Find where the given text appears and provide that cell's center as [x, y] coordinate. 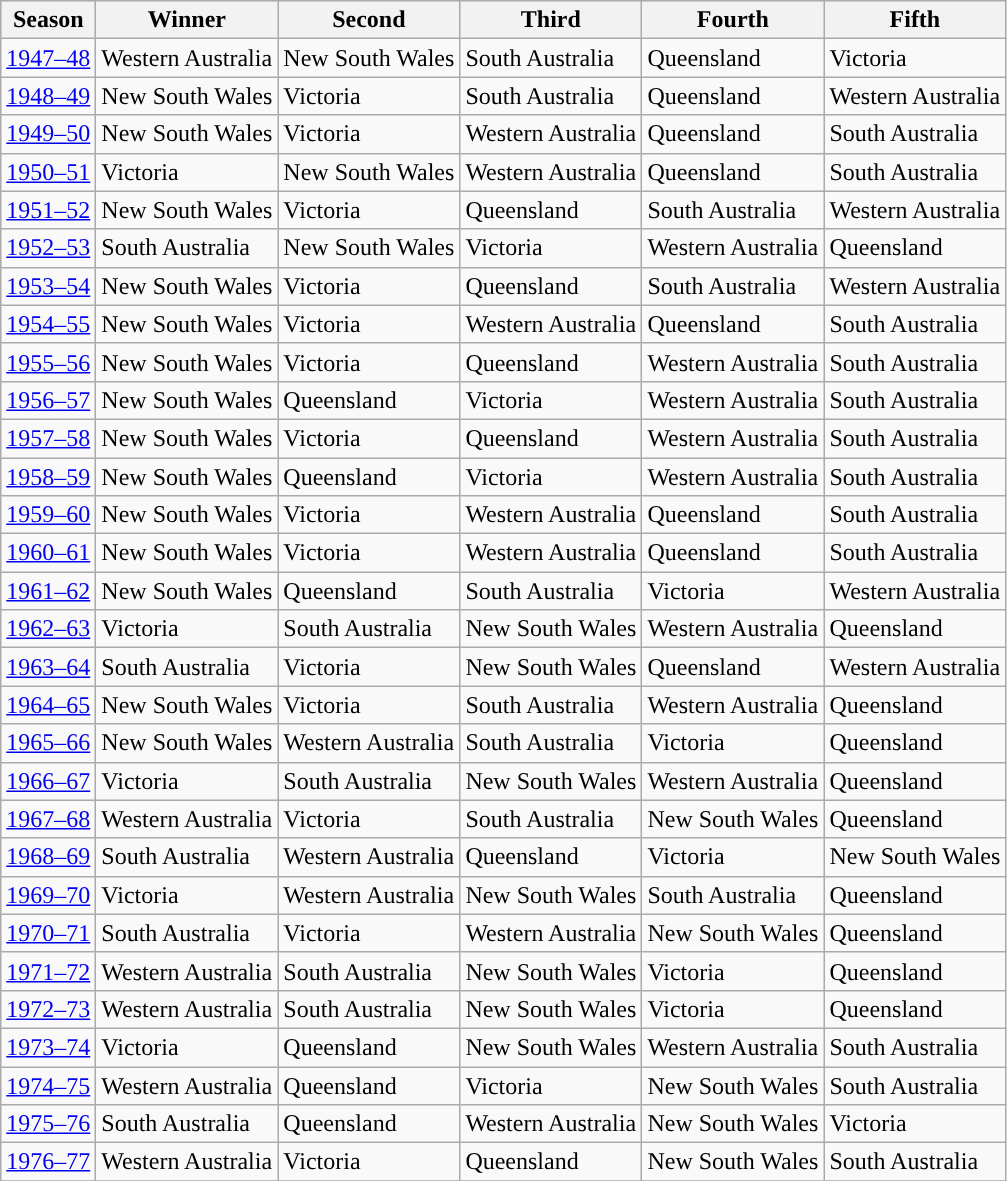
1965–66 [48, 743]
1973–74 [48, 1047]
1956–57 [48, 400]
1969–70 [48, 895]
1952–53 [48, 248]
1966–67 [48, 781]
1964–65 [48, 705]
1971–72 [48, 971]
1953–54 [48, 286]
1962–63 [48, 629]
1958–59 [48, 477]
1972–73 [48, 1009]
1948–49 [48, 96]
1951–52 [48, 210]
Fifth [915, 20]
1975–76 [48, 1124]
Third [551, 20]
Winner [187, 20]
1959–60 [48, 515]
1961–62 [48, 591]
1968–69 [48, 857]
1960–61 [48, 553]
Fourth [733, 20]
1967–68 [48, 819]
1974–75 [48, 1085]
Second [369, 20]
1947–48 [48, 58]
1963–64 [48, 667]
1949–50 [48, 134]
1957–58 [48, 438]
1950–51 [48, 172]
1976–77 [48, 1162]
Season [48, 20]
1970–71 [48, 933]
1955–56 [48, 362]
1954–55 [48, 324]
